Search for the cell housing the specified text and yield its [x, y] center coordinate. 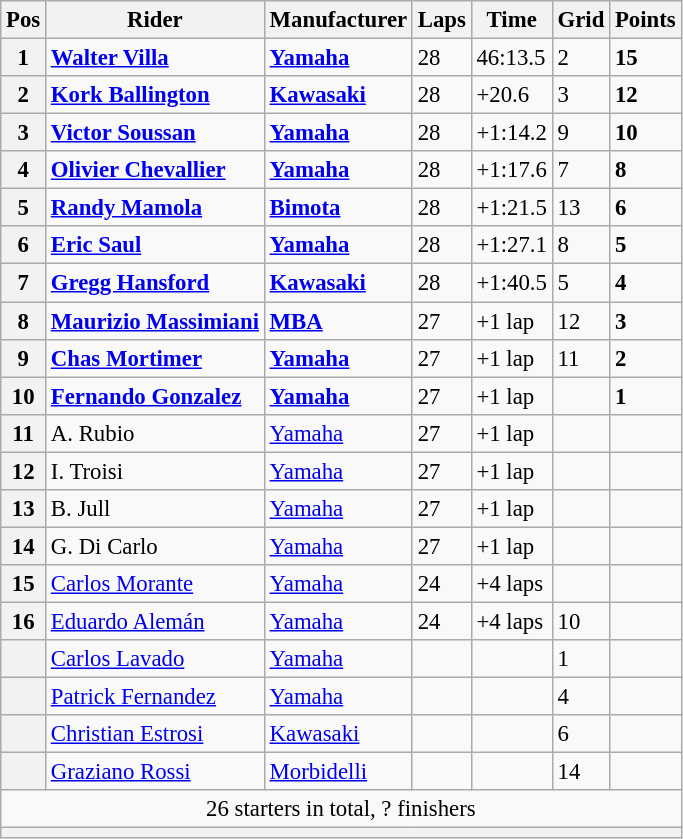
Fernando Gonzalez [156, 396]
Points [646, 20]
Manufacturer [338, 20]
A. Rubio [156, 433]
Walter Villa [156, 58]
+1:27.1 [512, 245]
Randy Mamola [156, 208]
Kork Ballington [156, 95]
Patrick Fernandez [156, 697]
Carlos Morante [156, 584]
I. Troisi [156, 471]
Gregg Hansford [156, 283]
+1:14.2 [512, 133]
Carlos Lavado [156, 659]
G. Di Carlo [156, 546]
46:13.5 [512, 58]
+20.6 [512, 95]
Eduardo Alemán [156, 621]
16 [24, 621]
Graziano Rossi [156, 772]
Pos [24, 20]
Morbidelli [338, 772]
Christian Estrosi [156, 734]
+1:17.6 [512, 170]
Eric Saul [156, 245]
Time [512, 20]
Rider [156, 20]
MBA [338, 321]
+1:21.5 [512, 208]
Olivier Chevallier [156, 170]
Laps [442, 20]
Grid [580, 20]
B. Jull [156, 509]
Victor Soussan [156, 133]
26 starters in total, ? finishers [341, 809]
Bimota [338, 208]
Chas Mortimer [156, 358]
+1:40.5 [512, 283]
Maurizio Massimiani [156, 321]
